Output the [X, Y] coordinate of the center of the cell containing the given text.  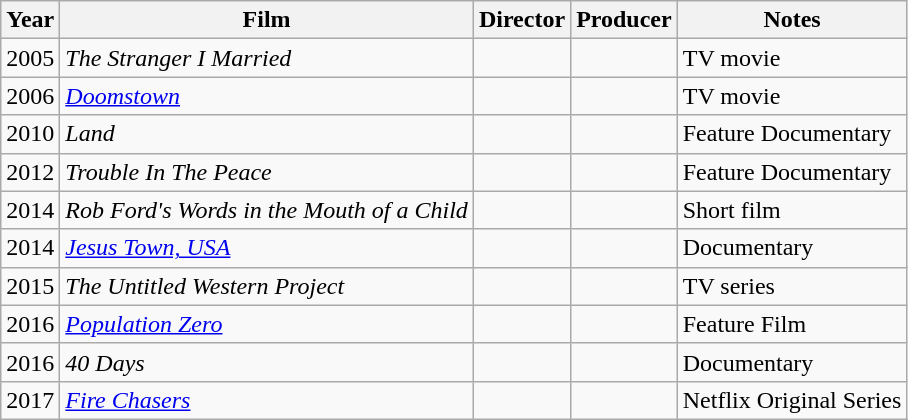
40 Days [267, 362]
Year [30, 20]
Director [522, 20]
2005 [30, 58]
2015 [30, 286]
2006 [30, 96]
Fire Chasers [267, 400]
Rob Ford's Words in the Mouth of a Child [267, 210]
Jesus Town, USA [267, 248]
Feature Film [792, 324]
2012 [30, 172]
Notes [792, 20]
The Stranger I Married [267, 58]
2010 [30, 134]
Population Zero [267, 324]
Land [267, 134]
The Untitled Western Project [267, 286]
2017 [30, 400]
Netflix Original Series [792, 400]
Producer [624, 20]
Short film [792, 210]
Trouble In The Peace [267, 172]
TV series [792, 286]
Doomstown [267, 96]
Film [267, 20]
